Pinpoint the cell where the given text exists, returning its (x, y) midpoint coordinate. 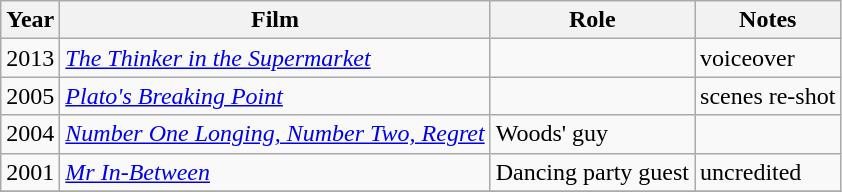
Film (275, 20)
2001 (30, 172)
2013 (30, 58)
scenes re-shot (768, 96)
Number One Longing, Number Two, Regret (275, 134)
uncredited (768, 172)
voiceover (768, 58)
Dancing party guest (592, 172)
Plato's Breaking Point (275, 96)
2004 (30, 134)
Woods' guy (592, 134)
2005 (30, 96)
Mr In-Between (275, 172)
Year (30, 20)
Notes (768, 20)
The Thinker in the Supermarket (275, 58)
Role (592, 20)
